Capture the cell that displays the provided text and extract its (x, y) central coordinate. 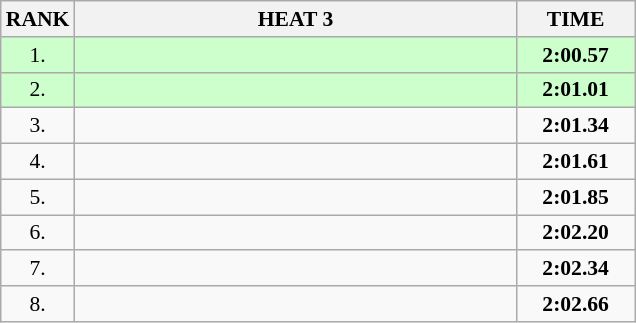
2:01.34 (576, 126)
2:02.66 (576, 304)
2:01.85 (576, 197)
3. (38, 126)
2. (38, 90)
6. (38, 233)
8. (38, 304)
HEAT 3 (295, 19)
2:01.01 (576, 90)
1. (38, 55)
TIME (576, 19)
5. (38, 197)
2:01.61 (576, 162)
2:02.20 (576, 233)
7. (38, 269)
RANK (38, 19)
2:00.57 (576, 55)
2:02.34 (576, 269)
4. (38, 162)
